Extract the [X, Y] coordinate from the center of the cell holding the provided text.  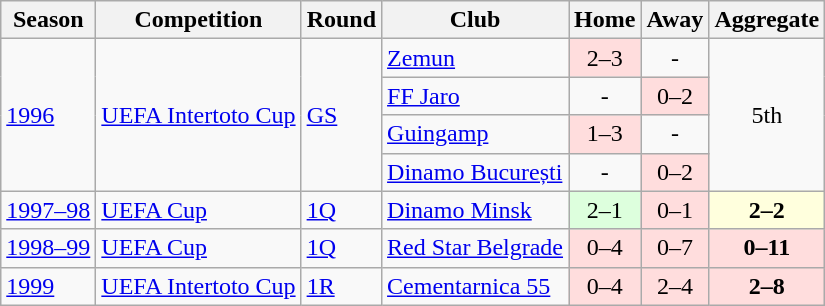
Dinamo Minsk [476, 210]
1996 [48, 115]
1999 [48, 286]
1997–98 [48, 210]
0–7 [675, 248]
2–4 [675, 286]
FF Jaro [476, 96]
2–8 [767, 286]
Round [341, 20]
2–3 [605, 58]
Competition [198, 20]
5th [767, 115]
Away [675, 20]
Guingamp [476, 134]
GS [341, 115]
1–3 [605, 134]
Red Star Belgrade [476, 248]
Aggregate [767, 20]
0–1 [675, 210]
Zemun [476, 58]
1R [341, 286]
Home [605, 20]
Club [476, 20]
Cementarnica 55 [476, 286]
Season [48, 20]
2–1 [605, 210]
0–11 [767, 248]
Dinamo București [476, 172]
2–2 [767, 210]
1998–99 [48, 248]
